Output the [X, Y] coordinate of the center of the cell containing the given text.  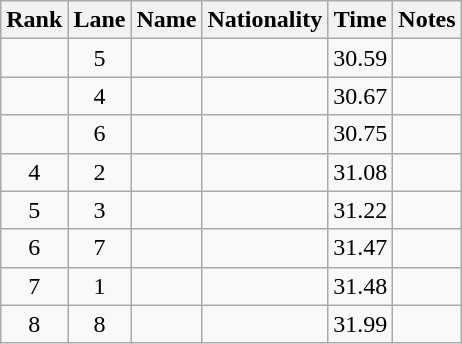
2 [100, 172]
Nationality [265, 20]
31.22 [360, 210]
1 [100, 286]
31.08 [360, 172]
Time [360, 20]
Rank [34, 20]
Notes [427, 20]
Lane [100, 20]
3 [100, 210]
30.75 [360, 134]
31.99 [360, 324]
30.67 [360, 96]
30.59 [360, 58]
Name [166, 20]
31.48 [360, 286]
31.47 [360, 248]
